Search for the cell housing the specified text and yield its [x, y] center coordinate. 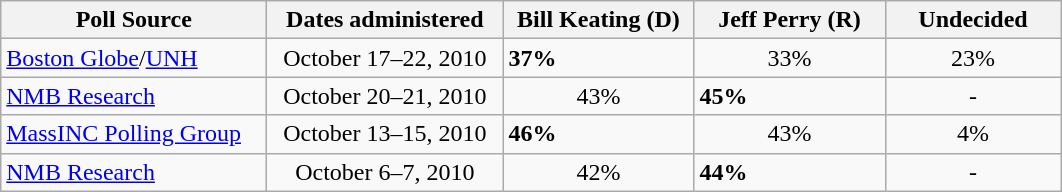
46% [598, 134]
Boston Globe/UNH [134, 58]
4% [973, 134]
MassINC Polling Group [134, 134]
Undecided [973, 20]
23% [973, 58]
October 20–21, 2010 [385, 96]
Dates administered [385, 20]
37% [598, 58]
October 6–7, 2010 [385, 172]
Poll Source [134, 20]
42% [598, 172]
October 13–15, 2010 [385, 134]
October 17–22, 2010 [385, 58]
33% [790, 58]
Bill Keating (D) [598, 20]
Jeff Perry (R) [790, 20]
45% [790, 96]
44% [790, 172]
